Capture the cell that displays the provided text and extract its [x, y] central coordinate. 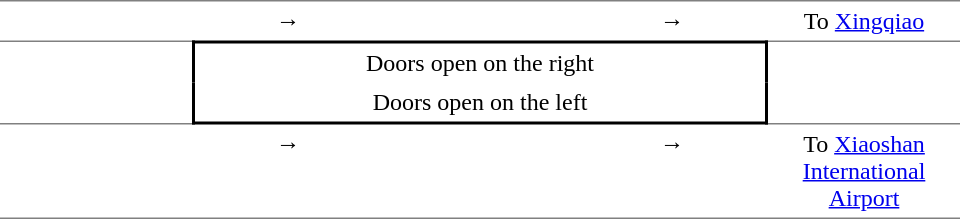
To Xiaoshan International Airport [864, 171]
Doors open on the left [480, 103]
To Xingqiao [864, 20]
Doors open on the right [480, 61]
